Identify which cell holds the provided text, then report its [X, Y] central coordinate. 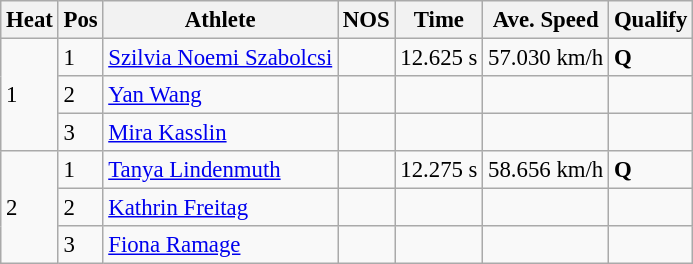
Szilvia Noemi Szabolcsi [220, 58]
Heat [30, 20]
12.275 s [439, 170]
Mira Kasslin [220, 133]
Pos [80, 20]
Time [439, 20]
Yan Wang [220, 95]
Ave. Speed [546, 20]
Tanya Lindenmuth [220, 170]
NOS [366, 20]
Kathrin Freitag [220, 208]
12.625 s [439, 58]
Qualify [651, 20]
57.030 km/h [546, 58]
Athlete [220, 20]
Fiona Ramage [220, 245]
58.656 km/h [546, 170]
